Find where the given text appears and provide that cell's center as [X, Y] coordinate. 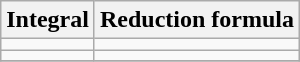
Integral [48, 20]
Reduction formula [196, 20]
